Determine the [X, Y] coordinate at the center of the cell enclosing the given text.  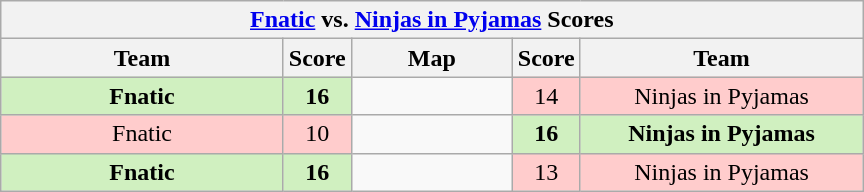
10 [317, 134]
13 [546, 172]
Map [432, 58]
14 [546, 96]
Fnatic vs. Ninjas in Pyjamas Scores [432, 20]
